Return the (X, Y) coordinate for the center point of the cell that contains the specified text.  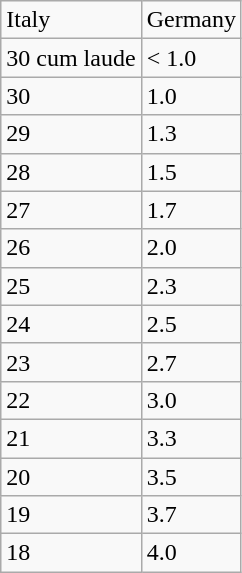
2.3 (191, 286)
20 (71, 477)
< 1.0 (191, 58)
26 (71, 248)
3.3 (191, 438)
18 (71, 553)
3.7 (191, 515)
1.7 (191, 210)
2.0 (191, 248)
30 (71, 96)
3.0 (191, 400)
2.7 (191, 362)
22 (71, 400)
3.5 (191, 477)
29 (71, 134)
19 (71, 515)
25 (71, 286)
24 (71, 324)
2.5 (191, 324)
28 (71, 172)
23 (71, 362)
1.3 (191, 134)
Germany (191, 20)
1.0 (191, 96)
4.0 (191, 553)
21 (71, 438)
30 cum laude (71, 58)
1.5 (191, 172)
27 (71, 210)
Italy (71, 20)
